Search for the cell housing the specified text and yield its (x, y) center coordinate. 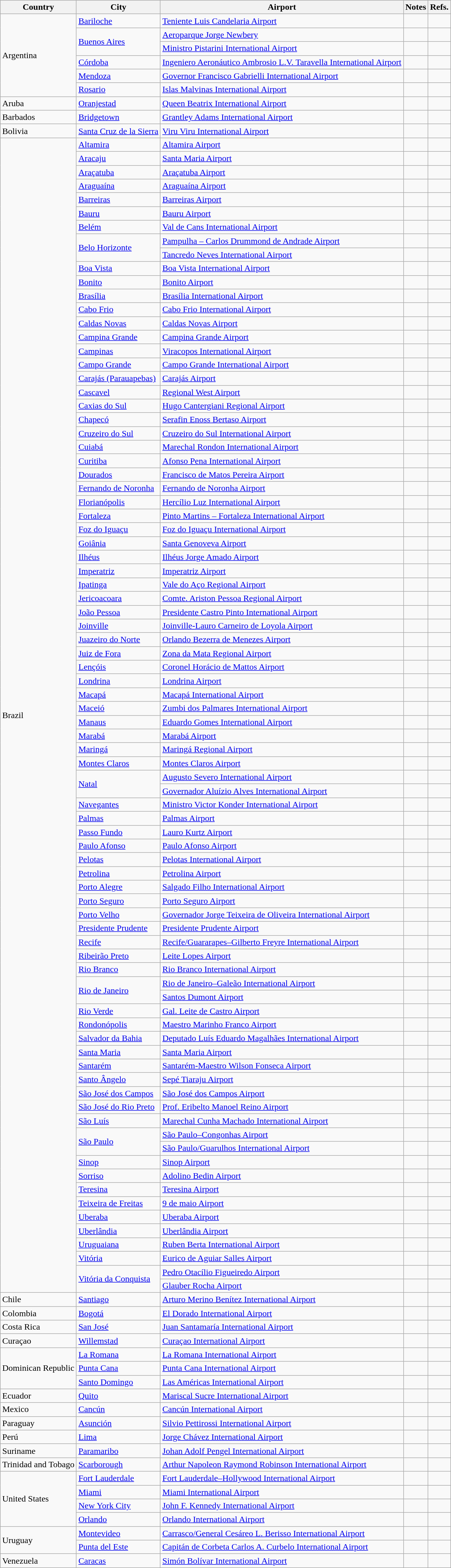
Imperatriz (118, 571)
Natal (118, 784)
Porto Alegre (118, 887)
Punta del Este (118, 1547)
Teresina (118, 1189)
Bauru (118, 213)
Boa Vista (118, 268)
Bonito (118, 282)
Navegantes (118, 804)
Ilhéus (118, 557)
John F. Kennedy International Airport (282, 1506)
Suriname (38, 1451)
Buenos Aires (118, 42)
Caldas Novas Airport (282, 323)
Comte. Ariston Pessoa Regional Airport (282, 598)
Uruguaiana (118, 1244)
Quito (118, 1396)
Johan Adolf Pengel International Airport (282, 1451)
Costa Rica (38, 1327)
Pinto Martins – Fortaleza International Airport (282, 516)
João Pessoa (118, 612)
Goiânia (118, 543)
Cascavel (118, 392)
Notes (416, 7)
Afonso Pena International Airport (282, 461)
Rio Branco (118, 969)
Val de Cans International Airport (282, 227)
Pedro Otacílio Figueiredo Airport (282, 1272)
Fortaleza (118, 516)
Zona da Mata Regional Airport (282, 653)
Rio Verde (118, 1011)
Bauru Airport (282, 213)
Maringá Regional Airport (282, 750)
Silvio Pettirossi International Airport (282, 1423)
Capitán de Corbeta Carlos A. Curbelo International Airport (282, 1547)
Mariscal Sucre International Airport (282, 1396)
Santarém (118, 1066)
Deputado Luís Eduardo Magalhães International Airport (282, 1038)
Cancún (118, 1409)
Curitiba (118, 461)
Perú (38, 1437)
Chile (38, 1300)
Recife (118, 942)
Presidente Prudente Airport (282, 928)
Caracas (118, 1561)
Barreiras Airport (282, 200)
Belo Horizonte (118, 248)
São Luís (118, 1121)
Sorriso (118, 1176)
Trinidad and Tobago (38, 1464)
Fernando de Noronha (118, 488)
Juiz de Fora (118, 653)
Lauro Kurtz Airport (282, 832)
City (118, 7)
Ruben Berta International Airport (282, 1244)
Santa Genoveva Airport (282, 543)
Uruguay (38, 1540)
Marabá Airport (282, 736)
Prof. Eribelto Manoel Reino Airport (282, 1107)
Mexico (38, 1409)
Governador Aluízio Alves International Airport (282, 791)
Fort Lauderdale–Hollywood International Airport (282, 1478)
Londrina Airport (282, 681)
Curaçao (38, 1341)
São José dos Campos (118, 1093)
Aruba (38, 103)
Montes Claros Airport (282, 763)
Paramaribo (118, 1451)
La Romana (118, 1355)
Serafin Enoss Bertaso Airport (282, 420)
Orlando International Airport (282, 1520)
Queen Beatrix International Airport (282, 103)
Palmas Airport (282, 818)
Araguaína Airport (282, 186)
Barbados (38, 117)
Sepé Tiaraju Airport (282, 1080)
Córdoba (118, 62)
Paraguay (38, 1423)
Chapecó (118, 420)
Leite Lopes Airport (282, 956)
Willemstad (118, 1341)
Teixeira de Freitas (118, 1203)
Las Américas International Airport (282, 1382)
Zumbi dos Palmares International Airport (282, 708)
Porto Seguro Airport (282, 901)
Regional West Airport (282, 392)
Pampulha – Carlos Drummond de Andrade Airport (282, 241)
Santarém-Maestro Wilson Fonseca Airport (282, 1066)
San José (118, 1327)
Santiago (118, 1300)
Campina Grande Airport (282, 337)
Arturo Merino Benítez International Airport (282, 1300)
Brasília International Airport (282, 296)
Joinville-Lauro Carneiro de Loyola Airport (282, 626)
Marabá (118, 736)
São Paulo/Guarulhos International Airport (282, 1148)
Petrolina Airport (282, 873)
São Paulo (118, 1141)
Teniente Luis Candelaria Airport (282, 21)
Venezuela (38, 1561)
Recife/Guararapes–Gilberto Freyre International Airport (282, 942)
Curaçao International Airport (282, 1341)
Ilhéus Jorge Amado Airport (282, 557)
Belém (118, 227)
Tancredo Neves International Airport (282, 255)
Coronel Horácio de Mattos Airport (282, 667)
Foz do Iguaçu International Airport (282, 530)
Bariloche (118, 21)
Eurico de Aguiar Salles Airport (282, 1258)
Ministro Pistarini International Airport (282, 48)
Maestro Marinho Franco Airport (282, 1024)
New York City (118, 1506)
Colombia (38, 1313)
Altamira Airport (282, 144)
Punta Cana (118, 1368)
Orlando Bezerra de Menezes Airport (282, 640)
Rio de Janeiro (118, 990)
Lima (118, 1437)
Miami (118, 1492)
Ecuador (38, 1396)
Gal. Leite de Castro Airport (282, 1011)
Araçatuba (118, 172)
Rio Branco International Airport (282, 969)
Boa Vista International Airport (282, 268)
Paulo Afonso (118, 846)
Paulo Afonso Airport (282, 846)
Porto Seguro (118, 901)
Presidente Castro Pinto International Airport (282, 612)
Fernando de Noronha Airport (282, 488)
Argentina (38, 55)
Montevideo (118, 1533)
Adolino Bedin Airport (282, 1176)
Cabo Frio International Airport (282, 310)
Passo Fundo (118, 832)
Santo Ângelo (118, 1080)
Aeroparque Jorge Newbery (282, 35)
Barreiras (118, 200)
Imperatriz Airport (282, 571)
Simón Bolívar International Airport (282, 1561)
Manaus (118, 722)
Campo Grande (118, 364)
Uberlândia Airport (282, 1231)
Cuiabá (118, 447)
Aracaju (118, 158)
Vitória da Conquista (118, 1279)
Mendoza (118, 76)
Augusto Severo International Airport (282, 777)
Joinville (118, 626)
Airport (282, 7)
Ribeirão Preto (118, 956)
Carrasco/General Cesáreo L. Berisso International Airport (282, 1533)
Sinop (118, 1162)
Dominican Republic (38, 1368)
Rosario (118, 90)
Campina Grande (118, 337)
Juazeiro do Norte (118, 640)
Brazil (38, 715)
São José dos Campos Airport (282, 1093)
Santos Dumont Airport (282, 997)
Cancún International Airport (282, 1409)
Pelotas International Airport (282, 860)
Ingeniero Aeronáutico Ambrosio L.V. Taravella International Airport (282, 62)
Petrolina (118, 873)
Juan Santamaría International Airport (282, 1327)
Florianópolis (118, 502)
Lençóis (118, 667)
Teresina Airport (282, 1189)
Caxias do Sul (118, 406)
Punta Cana International Airport (282, 1368)
Francisco de Matos Pereira Airport (282, 475)
Carajás (Parauapebas) (118, 378)
Hercílio Luz International Airport (282, 502)
Asunción (118, 1423)
Vitória (118, 1258)
Salgado Filho International Airport (282, 887)
Rondonópolis (118, 1024)
Uberaba (118, 1217)
Viracopos International Airport (282, 351)
Caldas Novas (118, 323)
Santa Cruz de la Sierra (118, 131)
Santo Domingo (118, 1382)
Campo Grande International Airport (282, 364)
Campinas (118, 351)
Bogotá (118, 1313)
Governor Francisco Gabrielli International Airport (282, 76)
Bolivia (38, 131)
Uberaba Airport (282, 1217)
Palmas (118, 818)
Brasília (118, 296)
Cruzeiro do Sul (118, 433)
Bonito Airport (282, 282)
Grantley Adams International Airport (282, 117)
Pelotas (118, 860)
9 de maio Airport (282, 1203)
Jericoacoara (118, 598)
Araçatuba Airport (282, 172)
Dourados (118, 475)
Londrina (118, 681)
Uberlândia (118, 1231)
Araguaína (118, 186)
Hugo Cantergiani Regional Airport (282, 406)
Salvador da Bahia (118, 1038)
Macapá (118, 695)
Governador Jorge Teixeira de Oliveira International Airport (282, 915)
Ministro Victor Konder International Airport (282, 804)
São Paulo–Congonhas Airport (282, 1135)
Fort Lauderdale (118, 1478)
United States (38, 1499)
Miami International Airport (282, 1492)
Viru Viru International Airport (282, 131)
Santa Maria (118, 1052)
Glauber Rocha Airport (282, 1286)
Jorge Chávez International Airport (282, 1437)
Vale do Aço Regional Airport (282, 584)
Foz do Iguaçu (118, 530)
Scarborough (118, 1464)
Sinop Airport (282, 1162)
Montes Claros (118, 763)
Cabo Frio (118, 310)
Oranjestad (118, 103)
Maceió (118, 708)
Altamira (118, 144)
Maringá (118, 750)
Orlando (118, 1520)
Carajás Airport (282, 378)
Marechal Rondon International Airport (282, 447)
Porto Velho (118, 915)
Macapá International Airport (282, 695)
Presidente Prudente (118, 928)
El Dorado International Airport (282, 1313)
Country (38, 7)
Marechal Cunha Machado International Airport (282, 1121)
Ipatinga (118, 584)
Cruzeiro do Sul International Airport (282, 433)
Islas Malvinas International Airport (282, 90)
São José do Rio Preto (118, 1107)
Refs. (439, 7)
Eduardo Gomes International Airport (282, 722)
Arthur Napoleon Raymond Robinson International Airport (282, 1464)
Rio de Janeiro–Galeão International Airport (282, 983)
Bridgetown (118, 117)
La Romana International Airport (282, 1355)
